Locate the cell with the specified text and output its (x, y) center coordinate. 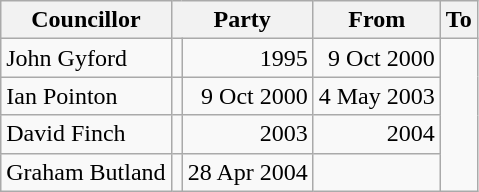
Party (242, 20)
David Finch (86, 134)
2003 (248, 134)
To (458, 20)
1995 (248, 58)
From (376, 20)
Graham Butland (86, 172)
Councillor (86, 20)
4 May 2003 (376, 96)
28 Apr 2004 (248, 172)
2004 (376, 134)
Ian Pointon (86, 96)
John Gyford (86, 58)
